Locate the cell with the specified text and output its [x, y] center coordinate. 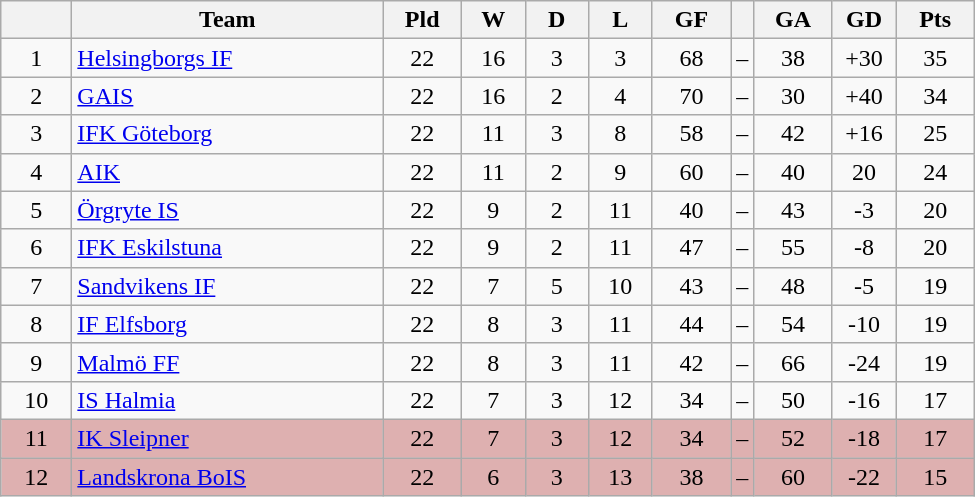
IK Sleipner [228, 438]
Malmö FF [228, 362]
68 [692, 58]
+30 [864, 58]
GAIS [228, 96]
47 [692, 248]
IFK Eskilstuna [228, 248]
50 [794, 400]
48 [794, 286]
+40 [864, 96]
-8 [864, 248]
GF [692, 20]
30 [794, 96]
GD [864, 20]
-24 [864, 362]
52 [794, 438]
55 [794, 248]
-22 [864, 477]
15 [936, 477]
-18 [864, 438]
IS Halmia [228, 400]
1 [36, 58]
35 [936, 58]
L [621, 20]
Örgryte IS [228, 210]
W [493, 20]
AIK [228, 172]
44 [692, 324]
IFK Göteborg [228, 134]
54 [794, 324]
Landskrona BoIS [228, 477]
Team [228, 20]
GA [794, 20]
58 [692, 134]
25 [936, 134]
Helsingborgs IF [228, 58]
Pld [422, 20]
IF Elfsborg [228, 324]
D [557, 20]
70 [692, 96]
Sandvikens IF [228, 286]
+16 [864, 134]
66 [794, 362]
-5 [864, 286]
-16 [864, 400]
-3 [864, 210]
24 [936, 172]
13 [621, 477]
Pts [936, 20]
-10 [864, 324]
